Return the [X, Y] coordinate for the center point of the cell that contains the specified text.  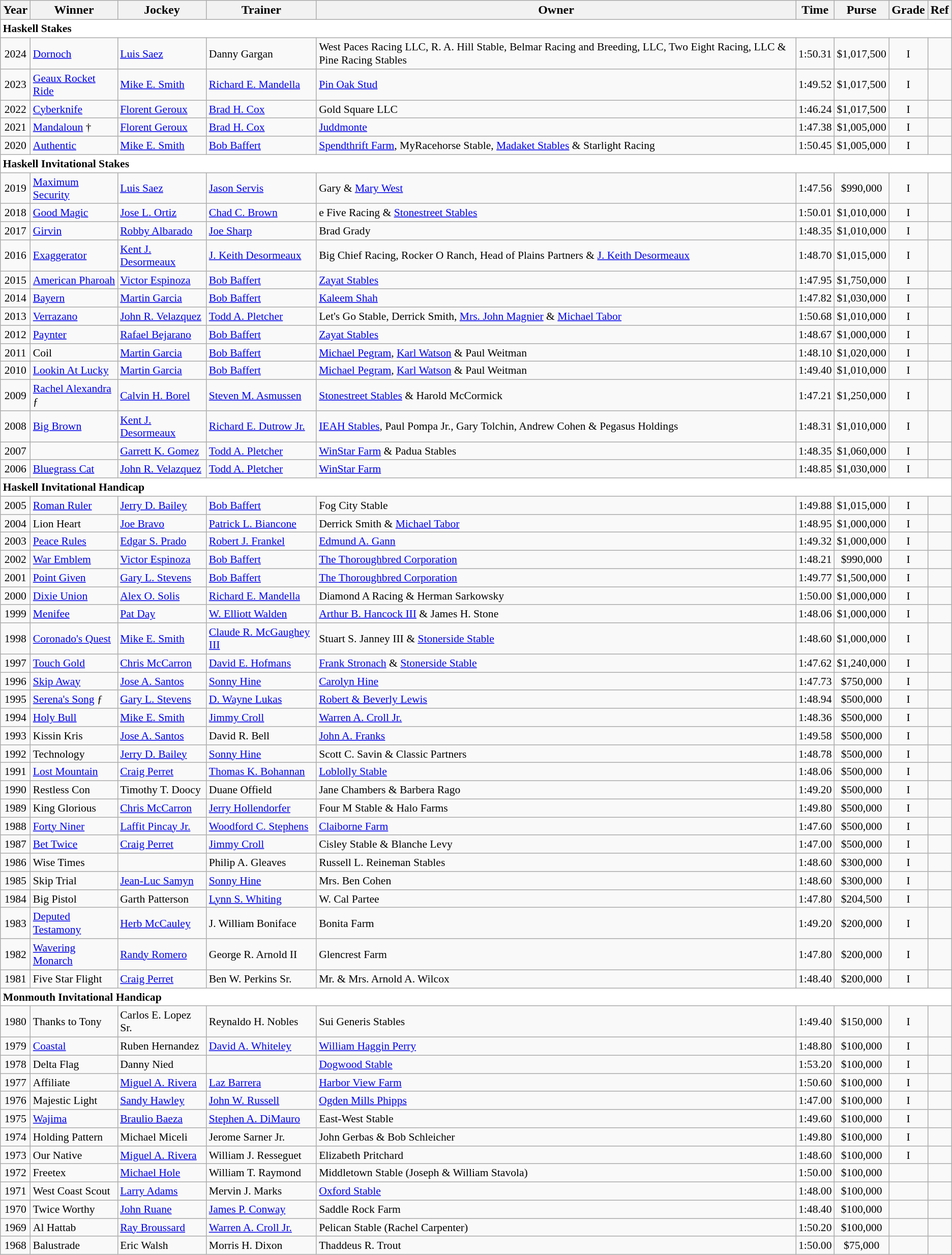
Jason Servis [261, 188]
Point Given [74, 578]
Menifee [74, 614]
Kissin Kris [74, 736]
J. Keith Desormeaux [261, 255]
2007 [15, 451]
Jose L. Ortiz [162, 213]
$1,020,000 [861, 352]
Fog City Stable [556, 505]
Lynn S. Whiting [261, 899]
1:48.95 [815, 523]
IEAH Stables, Paul Pompa Jr., Gary Tolchin, Andrew Cohen & Pegasus Holdings [556, 426]
Russell L. Reineman Stables [556, 862]
Morris H. Dixon [261, 1245]
Ref [940, 10]
Good Magic [74, 213]
Balustrade [74, 1245]
2017 [15, 231]
1972 [15, 1173]
Ray Broussard [162, 1228]
2021 [15, 127]
William T. Raymond [261, 1173]
Steven M. Asmussen [261, 395]
1:48.80 [815, 1046]
Bet Twice [74, 844]
David R. Bell [261, 736]
Our Native [74, 1155]
Purse [861, 10]
1:47.62 [815, 663]
Randy Romero [162, 954]
2010 [15, 371]
Laz Barrera [261, 1083]
D. Wayne Lukas [261, 699]
Larry Adams [162, 1191]
George R. Arnold II [261, 954]
Edmund A. Gann [556, 542]
Calvin H. Borel [162, 395]
Gold Square LLC [556, 109]
Time [815, 10]
2004 [15, 523]
Stuart S. Janney III & Stonerside Stable [556, 639]
1999 [15, 614]
2023 [15, 84]
1997 [15, 663]
Rafael Bejarano [162, 335]
David E. Hofmans [261, 663]
Wajima [74, 1119]
2012 [15, 335]
Herb McCauley [162, 923]
1:48.85 [815, 469]
Jane Chambers & Barbera Rago [556, 790]
Frank Stronach & Stonerside Stable [556, 663]
West Paces Racing LLC, R. A. Hill Stable, Belmar Racing and Breeding, LLC, Two Eight Racing, LLC & Pine Racing Stables [556, 53]
Technology [74, 754]
Garth Patterson [162, 899]
Loblolly Stable [556, 772]
Haskell Invitational Handicap [476, 487]
Scott C. Savin & Classic Partners [556, 754]
War Emblem [74, 559]
Lookin At Lucky [74, 371]
Thomas K. Bohannan [261, 772]
John A. Franks [556, 736]
$1,060,000 [861, 451]
Kaleem Shah [556, 298]
Freetex [74, 1173]
Affiliate [74, 1083]
1996 [15, 681]
James P. Conway [261, 1209]
Michael Hole [162, 1173]
1:49.58 [815, 736]
$204,500 [861, 899]
Chad C. Brown [261, 213]
$150,000 [861, 1021]
2020 [15, 145]
Al Hattab [74, 1228]
2003 [15, 542]
1980 [15, 1021]
1978 [15, 1064]
Delta Flag [74, 1064]
1969 [15, 1228]
Spendthrift Farm, MyRacehorse Stable, Madaket Stables & Starlight Racing [556, 145]
Jean-Luc Samyn [162, 881]
1976 [15, 1100]
1981 [15, 979]
1988 [15, 826]
Ruben Hernandez [162, 1046]
1:49.60 [815, 1119]
Joe Bravo [162, 523]
1990 [15, 790]
Five Star Flight [74, 979]
2022 [15, 109]
King Glorious [74, 808]
2019 [15, 188]
David A. Whiteley [261, 1046]
WinStar Farm [556, 469]
W. Elliott Walden [261, 614]
1:53.20 [815, 1064]
1975 [15, 1119]
1:48.67 [815, 335]
1994 [15, 718]
Geaux Rocket Ride [74, 84]
Michael Miceli [162, 1137]
2013 [15, 316]
1986 [15, 862]
J. William Boniface [261, 923]
Carlos E. Lopez Sr. [162, 1021]
Coastal [74, 1046]
Dixie Union [74, 596]
Gary & Mary West [556, 188]
Bayern [74, 298]
Glencrest Farm [556, 954]
Four M Stable & Halo Farms [556, 808]
John Ruane [162, 1209]
Big Pistol [74, 899]
Ogden Mills Phipps [556, 1100]
Jerome Sarner Jr. [261, 1137]
Harbor View Farm [556, 1083]
Dornoch [74, 53]
Sandy Hawley [162, 1100]
1:49.32 [815, 542]
Wavering Monarch [74, 954]
Mrs. Ben Cohen [556, 881]
1:50.01 [815, 213]
Forty Niner [74, 826]
East-West Stable [556, 1119]
Edgar S. Prado [162, 542]
Carolyn Hine [556, 681]
Pin Oak Stud [556, 84]
$1,750,000 [861, 280]
1982 [15, 954]
Brad Grady [556, 231]
1:50.45 [815, 145]
1979 [15, 1046]
1971 [15, 1191]
Wise Times [74, 862]
2018 [15, 213]
2015 [15, 280]
1:50.60 [815, 1083]
1:49.77 [815, 578]
1:48.36 [815, 718]
Patrick L. Biancone [261, 523]
Ben W. Perkins Sr. [261, 979]
Sui Generis Stables [556, 1021]
John Gerbas & Bob Schleicher [556, 1137]
Holy Bull [74, 718]
1:47.95 [815, 280]
Jerry Hollendorfer [261, 808]
Timothy T. Doocy [162, 790]
1:47.56 [815, 188]
1:49.88 [815, 505]
$1,240,000 [861, 663]
Robert J. Frankel [261, 542]
1:48.78 [815, 754]
Skip Trial [74, 881]
2006 [15, 469]
Big Chief Racing, Rocker O Ranch, Head of Plains Partners & J. Keith Desormeaux [556, 255]
Trainer [261, 10]
1:49.52 [815, 84]
Paynter [74, 335]
Pat Day [162, 614]
$75,000 [861, 1245]
Lost Mountain [74, 772]
1:47.38 [815, 127]
1987 [15, 844]
Serena's Song ƒ [74, 699]
Maximum Security [74, 188]
Peace Rules [74, 542]
Duane Offield [261, 790]
Winner [74, 10]
1:48.31 [815, 426]
1:50.20 [815, 1228]
$750,000 [861, 681]
2024 [15, 53]
Owner [556, 10]
Danny Gargan [261, 53]
Jockey [162, 10]
Pelican Stable (Rachel Carpenter) [556, 1228]
Bluegrass Cat [74, 469]
1983 [15, 923]
Reynaldo H. Nobles [261, 1021]
Stonestreet Stables & Harold McCormick [556, 395]
1968 [15, 1245]
Oxford Stable [556, 1191]
1993 [15, 736]
Woodford C. Stephens [261, 826]
Coronado's Quest [74, 639]
Claiborne Farm [556, 826]
Joe Sharp [261, 231]
$1,500,000 [861, 578]
Exaggerator [74, 255]
Restless Con [74, 790]
Alex O. Solis [162, 596]
Rachel Alexandra ƒ [74, 395]
W. Cal Partee [556, 899]
1:50.31 [815, 53]
Bonita Farm [556, 923]
Thaddeus R. Trout [556, 1245]
1991 [15, 772]
1:50.68 [815, 316]
Year [15, 10]
Philip A. Gleaves [261, 862]
West Coast Scout [74, 1191]
Thanks to Tony [74, 1021]
Dogwood Stable [556, 1064]
1:47.73 [815, 681]
Robby Albarado [162, 231]
Let's Go Stable, Derrick Smith, Mrs. John Magnier & Michael Tabor [556, 316]
2001 [15, 578]
Haskell Stakes [476, 29]
American Pharoah [74, 280]
Deputed Testamony [74, 923]
Mr. & Mrs. Arnold A. Wilcox [556, 979]
Authentic [74, 145]
Richard E. Dutrow Jr. [261, 426]
2000 [15, 596]
Mandaloun † [74, 127]
Majestic Light [74, 1100]
2014 [15, 298]
Skip Away [74, 681]
Arthur B. Hancock III & James H. Stone [556, 614]
Braulio Baeza [162, 1119]
WinStar Farm & Padua Stables [556, 451]
Cyberknife [74, 109]
Girvin [74, 231]
2011 [15, 352]
1:48.00 [815, 1191]
1:48.10 [815, 352]
Saddle Rock Farm [556, 1209]
2005 [15, 505]
2016 [15, 255]
1:47.82 [815, 298]
Verrazano [74, 316]
1984 [15, 899]
Derrick Smith & Michael Tabor [556, 523]
Diamond A Racing & Herman Sarkowsky [556, 596]
Robert & Beverly Lewis [556, 699]
Elizabeth Pritchard [556, 1155]
Juddmonte [556, 127]
Big Brown [74, 426]
Twice Worthy [74, 1209]
2009 [15, 395]
Monmouth Invitational Handicap [476, 997]
1977 [15, 1083]
2008 [15, 426]
William J. Resseguet [261, 1155]
1974 [15, 1137]
1:48.70 [815, 255]
1:46.24 [815, 109]
Danny Nied [162, 1064]
Lion Heart [74, 523]
1989 [15, 808]
1970 [15, 1209]
Grade [908, 10]
Coil [74, 352]
Cisley Stable & Blanche Levy [556, 844]
1:48.21 [815, 559]
1973 [15, 1155]
Eric Walsh [162, 1245]
Middletown Stable (Joseph & William Stavola) [556, 1173]
1992 [15, 754]
1985 [15, 881]
Haskell Invitational Stakes [476, 164]
Mervin J. Marks [261, 1191]
Claude R. McGaughey III [261, 639]
1:48.94 [815, 699]
Touch Gold [74, 663]
e Five Racing & Stonestreet Stables [556, 213]
Holding Pattern [74, 1137]
1995 [15, 699]
1:47.60 [815, 826]
2002 [15, 559]
1998 [15, 639]
$1,250,000 [861, 395]
William Haggin Perry [556, 1046]
Stephen A. DiMauro [261, 1119]
Laffit Pincay Jr. [162, 826]
John W. Russell [261, 1100]
Roman Ruler [74, 505]
Garrett K. Gomez [162, 451]
1:47.21 [815, 395]
